Search for the cell housing the specified text and yield its [X, Y] center coordinate. 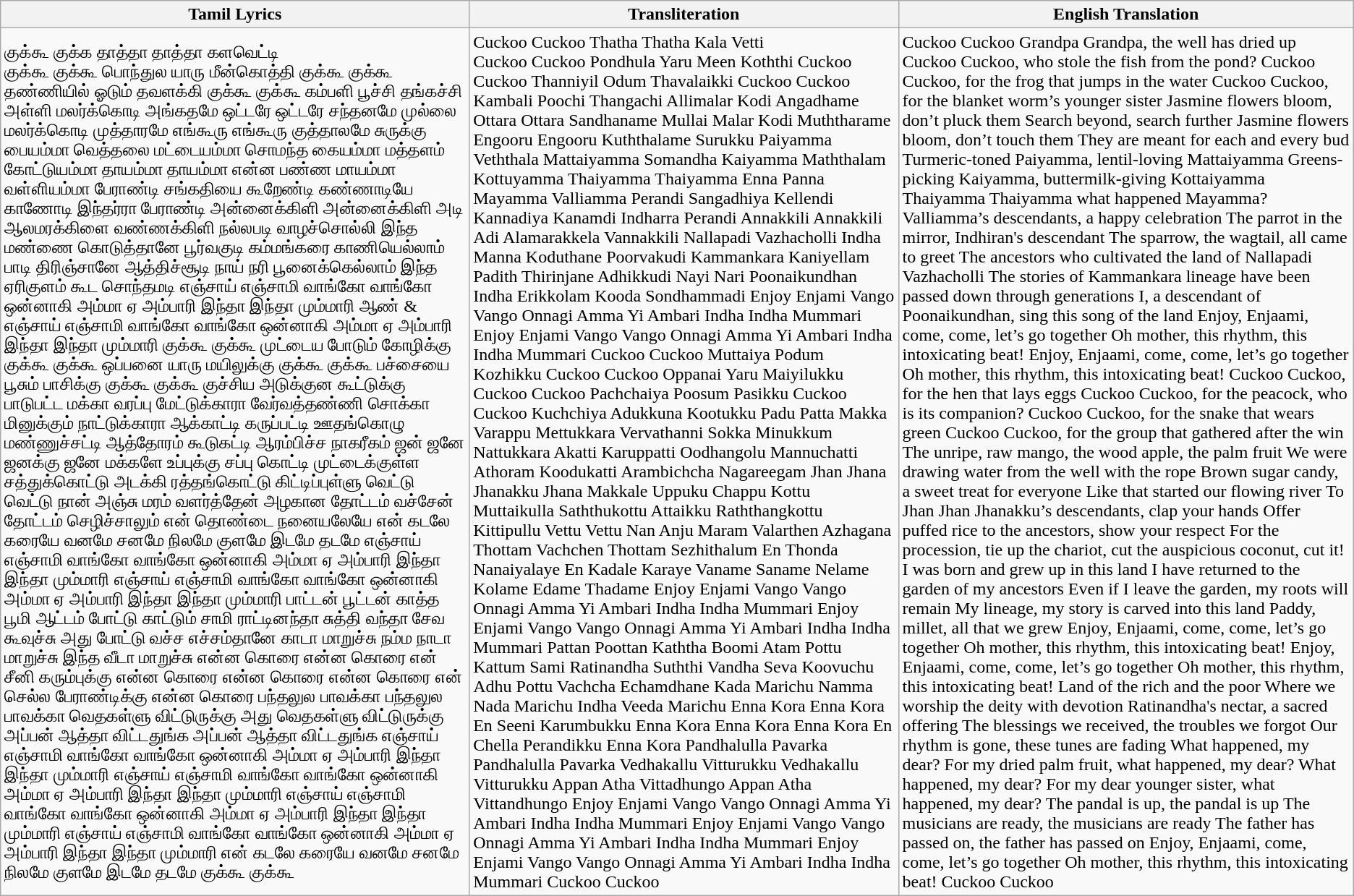
Tamil Lyrics [235, 14]
English Translation [1125, 14]
Transliteration [684, 14]
